Return the [x, y] coordinate for the center point of the cell that contains the specified text.  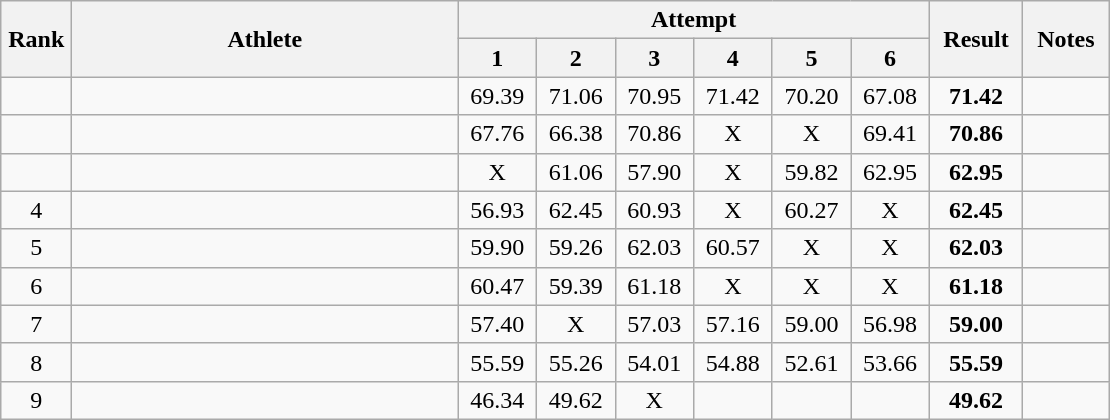
Athlete [265, 39]
54.88 [734, 362]
56.93 [498, 210]
60.27 [812, 210]
57.16 [734, 324]
59.26 [576, 248]
9 [36, 400]
60.47 [498, 286]
67.76 [498, 134]
71.06 [576, 96]
57.03 [654, 324]
Attempt [694, 20]
52.61 [812, 362]
57.40 [498, 324]
56.98 [890, 324]
53.66 [890, 362]
60.57 [734, 248]
66.38 [576, 134]
2 [576, 58]
67.08 [890, 96]
57.90 [654, 172]
Rank [36, 39]
59.82 [812, 172]
60.93 [654, 210]
54.01 [654, 362]
69.39 [498, 96]
59.39 [576, 286]
59.90 [498, 248]
70.20 [812, 96]
8 [36, 362]
Result [976, 39]
55.26 [576, 362]
69.41 [890, 134]
7 [36, 324]
3 [654, 58]
1 [498, 58]
Notes [1066, 39]
61.06 [576, 172]
46.34 [498, 400]
70.95 [654, 96]
